Locate the cell with the specified text and output its (x, y) center coordinate. 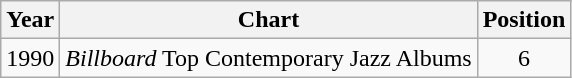
Chart (268, 20)
6 (524, 58)
Position (524, 20)
1990 (30, 58)
Year (30, 20)
Billboard Top Contemporary Jazz Albums (268, 58)
